Output the (X, Y) coordinate of the center of the cell containing the given text.  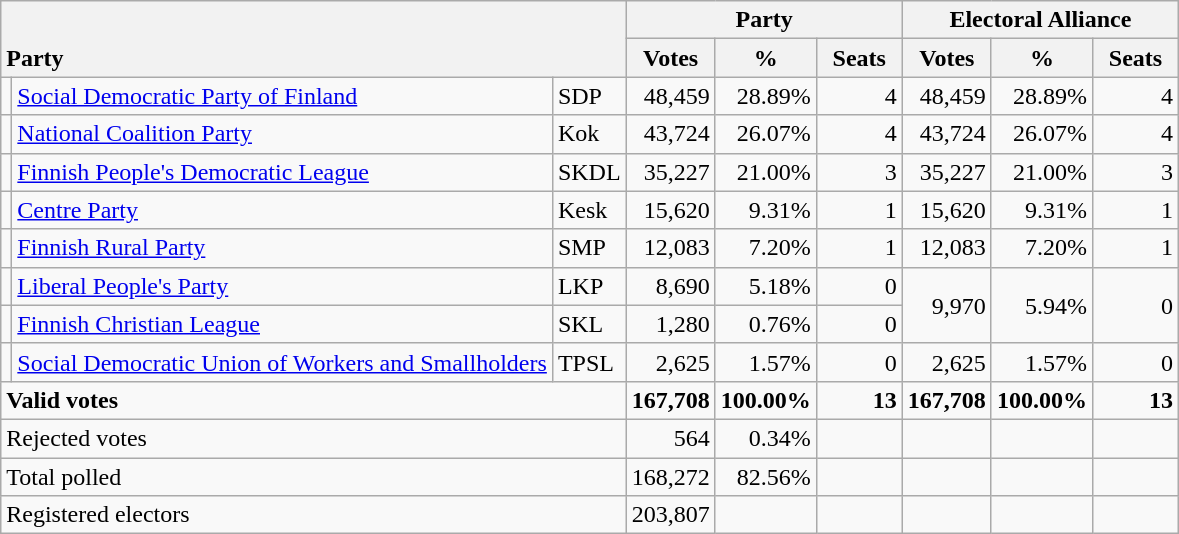
168,272 (670, 477)
Total polled (314, 477)
Registered electors (314, 515)
Valid votes (314, 400)
Electoral Alliance (1040, 20)
Finnish People's Democratic League (282, 172)
SKDL (589, 172)
9,970 (946, 305)
TPSL (589, 362)
1,280 (670, 324)
Kok (589, 134)
Social Democratic Party of Finland (282, 96)
Finnish Christian League (282, 324)
5.18% (766, 286)
564 (670, 438)
SDP (589, 96)
8,690 (670, 286)
5.94% (1042, 305)
82.56% (766, 477)
LKP (589, 286)
Kesk (589, 210)
SMP (589, 248)
0.76% (766, 324)
SKL (589, 324)
Finnish Rural Party (282, 248)
0.34% (766, 438)
Liberal People's Party (282, 286)
Rejected votes (314, 438)
National Coalition Party (282, 134)
Social Democratic Union of Workers and Smallholders (282, 362)
203,807 (670, 515)
Centre Party (282, 210)
